Capture the cell that displays the provided text and extract its (X, Y) central coordinate. 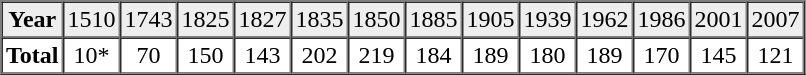
1510 (92, 20)
1986 (662, 20)
1743 (148, 20)
1850 (376, 20)
1835 (320, 20)
1827 (262, 20)
1962 (604, 20)
Year (32, 20)
202 (320, 56)
70 (148, 56)
219 (376, 56)
180 (548, 56)
121 (776, 56)
1825 (206, 20)
10* (92, 56)
1939 (548, 20)
1885 (434, 20)
1905 (490, 20)
150 (206, 56)
170 (662, 56)
184 (434, 56)
143 (262, 56)
145 (718, 56)
Total (32, 56)
2001 (718, 20)
2007 (776, 20)
